Capture the cell that displays the provided text and extract its [X, Y] central coordinate. 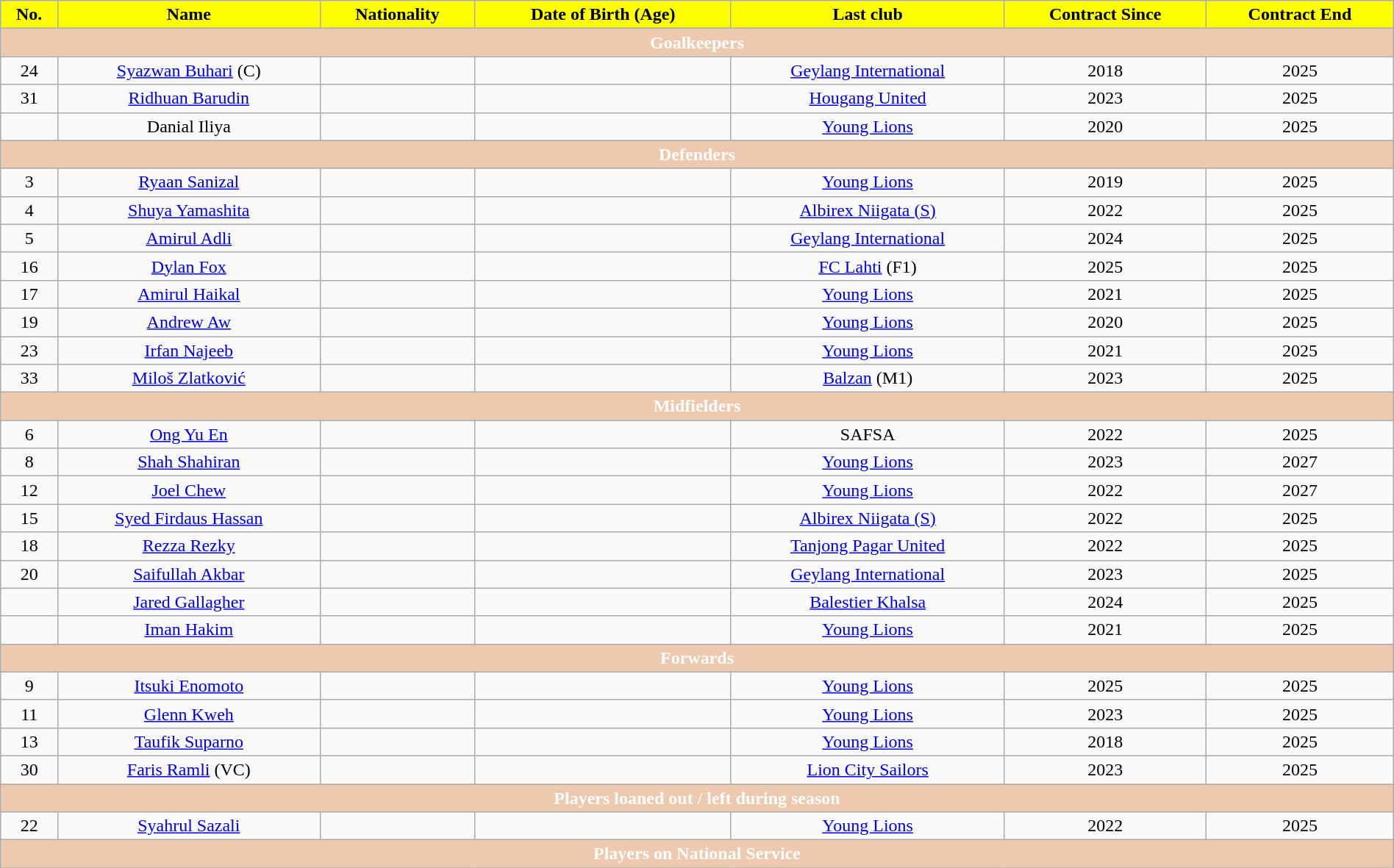
Rezza Rezky [189, 546]
2019 [1106, 182]
Faris Ramli (VC) [189, 770]
Date of Birth (Age) [603, 15]
Andrew Aw [189, 322]
22 [29, 826]
FC Lahti (F1) [868, 266]
5 [29, 238]
Syed Firdaus Hassan [189, 518]
12 [29, 490]
Goalkeepers [697, 43]
Contract Since [1106, 15]
9 [29, 686]
Hougang United [868, 98]
Players loaned out / left during season [697, 797]
30 [29, 770]
Balzan (M1) [868, 379]
Amirul Haikal [189, 294]
Defenders [697, 154]
Syahrul Sazali [189, 826]
31 [29, 98]
Saifullah Akbar [189, 574]
Contract End [1300, 15]
Midfielders [697, 406]
Lion City Sailors [868, 770]
11 [29, 714]
Iman Hakim [189, 630]
33 [29, 379]
16 [29, 266]
Irfan Najeeb [189, 351]
Balestier Khalsa [868, 602]
8 [29, 462]
Ridhuan Barudin [189, 98]
Taufik Suparno [189, 742]
Danial Iliya [189, 126]
Miloš Zlatković [189, 379]
Glenn Kweh [189, 714]
Ryaan Sanizal [189, 182]
No. [29, 15]
Dylan Fox [189, 266]
24 [29, 71]
Name [189, 15]
23 [29, 351]
13 [29, 742]
20 [29, 574]
Nationality [397, 15]
15 [29, 518]
18 [29, 546]
Forwards [697, 658]
6 [29, 434]
17 [29, 294]
Last club [868, 15]
Tanjong Pagar United [868, 546]
3 [29, 182]
Ong Yu En [189, 434]
4 [29, 210]
Jared Gallagher [189, 602]
Shuya Yamashita [189, 210]
Itsuki Enomoto [189, 686]
19 [29, 322]
Joel Chew [189, 490]
SAFSA [868, 434]
Amirul Adli [189, 238]
Syazwan Buhari (C) [189, 71]
Players on National Service [697, 854]
Shah Shahiran [189, 462]
